Locate the cell with the specified text and output its (X, Y) center coordinate. 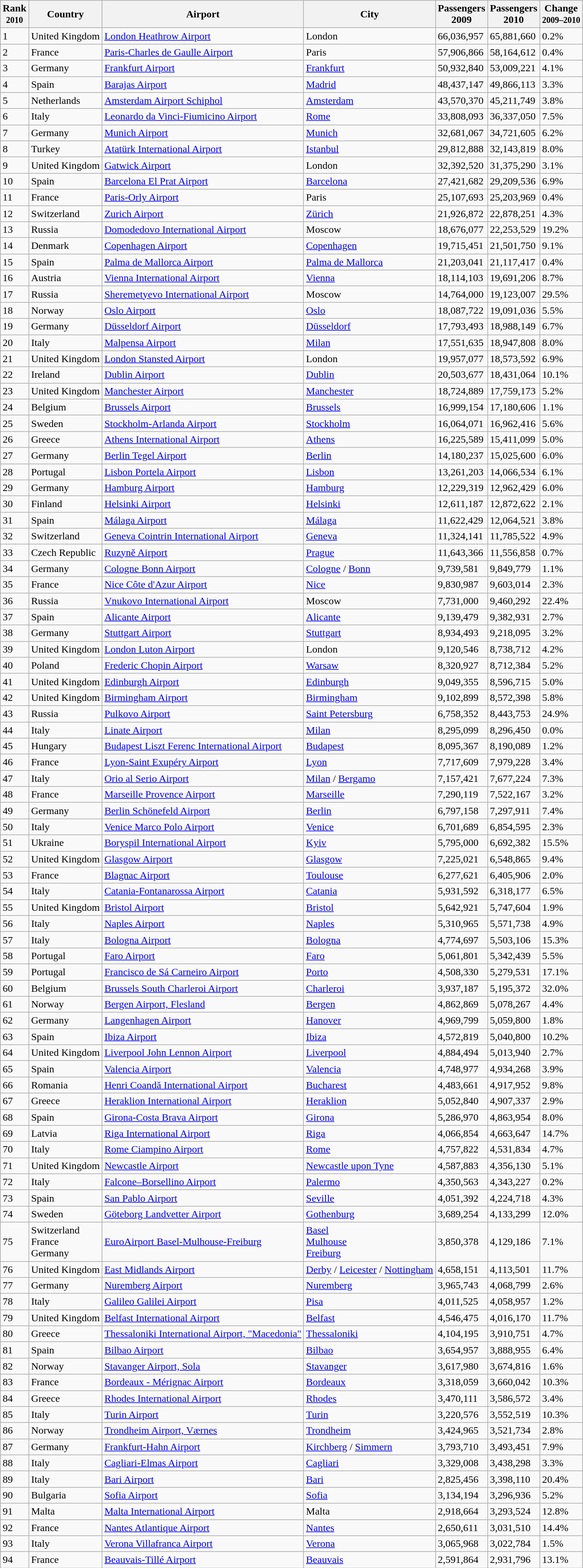
Gatwick Airport (203, 165)
37 (14, 617)
9,120,546 (462, 649)
3,134,194 (462, 1495)
31,375,290 (514, 165)
16,962,416 (514, 423)
18,573,592 (514, 359)
Dublin Airport (203, 375)
72 (14, 1182)
Orio al Serio Airport (203, 778)
18,724,889 (462, 391)
Berlin Schönefeld Airport (203, 811)
23 (14, 391)
57 (14, 940)
Zürich (369, 213)
12,962,429 (514, 488)
6,692,382 (514, 843)
Henri Coandă International Airport (203, 1085)
6.1% (561, 472)
Cagliari-Elmas Airport (203, 1463)
Romania (65, 1085)
5,059,800 (514, 1021)
4,129,186 (514, 1242)
Valencia (369, 1069)
3,888,955 (514, 1350)
62 (14, 1021)
8,934,493 (462, 633)
79 (14, 1318)
43,570,370 (462, 100)
49 (14, 811)
Munich Airport (203, 133)
6 (14, 117)
Turkey (65, 149)
47 (14, 778)
Bari Airport (203, 1479)
50 (14, 827)
6.4% (561, 1350)
8.7% (561, 278)
8,712,384 (514, 665)
Sofia Airport (203, 1495)
7,677,224 (514, 778)
3,493,451 (514, 1447)
17,793,493 (462, 326)
Venice Marco Polo Airport (203, 827)
Airport (203, 14)
Toulouse (369, 875)
8 (14, 149)
London Stansted Airport (203, 359)
7,731,000 (462, 601)
4,748,977 (462, 1069)
31 (14, 520)
21,117,417 (514, 262)
Bari (369, 1479)
6,758,352 (462, 714)
5.1% (561, 1166)
9,849,779 (514, 569)
4,917,952 (514, 1085)
18,988,149 (514, 326)
58,164,612 (514, 52)
48 (14, 795)
11,556,858 (514, 552)
8,190,089 (514, 746)
6.7% (561, 326)
14,764,000 (462, 294)
3,552,519 (514, 1415)
3,660,042 (514, 1382)
Istanbul (369, 149)
City (369, 14)
4,546,475 (462, 1318)
Czech Republic (65, 552)
46 (14, 762)
Cologne / Bonn (369, 569)
32 (14, 536)
Lisbon (369, 472)
30 (14, 504)
18,947,808 (514, 343)
Manchester Airport (203, 391)
Passengers2010 (514, 14)
Naples (369, 924)
Newcastle Airport (203, 1166)
3.1% (561, 165)
Copenhagen Airport (203, 246)
Lyon-Saint Exupéry Airport (203, 762)
16,225,589 (462, 439)
11 (14, 197)
4,934,268 (514, 1069)
4,066,854 (462, 1133)
27,421,682 (462, 181)
86 (14, 1431)
4,068,799 (514, 1286)
8,443,753 (514, 714)
Belfast International Airport (203, 1318)
90 (14, 1495)
25,107,693 (462, 197)
Newcastle upon Tyne (369, 1166)
50,932,840 (462, 68)
58 (14, 956)
4,884,494 (462, 1053)
Ukraine (65, 843)
Rome Ciampino Airport (203, 1149)
Riga (369, 1133)
Liverpool (369, 1053)
25,203,969 (514, 197)
4,350,563 (462, 1182)
Netherlands (65, 100)
Domodedovo International Airport (203, 230)
5,310,965 (462, 924)
3,220,576 (462, 1415)
48,437,147 (462, 84)
Bordeaux (369, 1382)
7.5% (561, 117)
71 (14, 1166)
Finland (65, 504)
Ireland (65, 375)
East Midlands Airport (203, 1269)
5,642,921 (462, 907)
18,431,064 (514, 375)
12,229,319 (462, 488)
0.7% (561, 552)
13,261,203 (462, 472)
9.1% (561, 246)
Francisco de Sá Carneiro Airport (203, 972)
Málaga Airport (203, 520)
5,040,800 (514, 1037)
8,738,712 (514, 649)
55 (14, 907)
Nice Côte d'Azur Airport (203, 585)
Thessaloniki International Airport, "Macedonia" (203, 1334)
Ibiza (369, 1037)
Nice (369, 585)
4,862,869 (462, 1004)
4,051,392 (462, 1198)
Heraklion International Airport (203, 1101)
2,650,611 (462, 1528)
6,405,906 (514, 875)
Heraklion (369, 1101)
Zurich Airport (203, 213)
Edinburgh (369, 681)
7.3% (561, 778)
19.2% (561, 230)
12.0% (561, 1214)
3,438,298 (514, 1463)
94 (14, 1560)
Berlin Tegel Airport (203, 455)
76 (14, 1269)
18 (14, 310)
42 (14, 698)
Rhodes (369, 1398)
Saint Petersburg (369, 714)
Verona Villafranca Airport (203, 1544)
Munich (369, 133)
75 (14, 1242)
Girona-Costa Brava Airport (203, 1117)
2.1% (561, 504)
Belfast (369, 1318)
20 (14, 343)
56 (14, 924)
5,286,970 (462, 1117)
Blagnac Airport (203, 875)
89 (14, 1479)
85 (14, 1415)
93 (14, 1544)
12,611,187 (462, 504)
5,503,106 (514, 940)
67 (14, 1101)
2.6% (561, 1286)
10.1% (561, 375)
Catania-Fontanarossa Airport (203, 891)
Seville (369, 1198)
13.1% (561, 1560)
87 (14, 1447)
6,277,621 (462, 875)
Amsterdam Airport Schiphol (203, 100)
16 (14, 278)
7,225,021 (462, 859)
Prague (369, 552)
68 (14, 1117)
17,759,173 (514, 391)
41 (14, 681)
57,906,866 (462, 52)
15,411,099 (514, 439)
Leonardo da Vinci-Fiumicino Airport (203, 117)
Barajas Airport (203, 84)
3,910,751 (514, 1334)
Málaga (369, 520)
6,854,595 (514, 827)
2,918,664 (462, 1511)
Turin Airport (203, 1415)
3,296,936 (514, 1495)
3,937,187 (462, 988)
39 (14, 649)
7,290,119 (462, 795)
3.9% (561, 1069)
5,078,267 (514, 1004)
Hungary (65, 746)
19,091,036 (514, 310)
36,337,050 (514, 117)
Alicante Airport (203, 617)
9 (14, 165)
Stockholm (369, 423)
11,643,366 (462, 552)
65 (14, 1069)
Barcelona El Prat Airport (203, 181)
7,979,228 (514, 762)
4.4% (561, 1004)
52 (14, 859)
Nantes Atlantique Airport (203, 1528)
7.4% (561, 811)
40 (14, 665)
Paris-Charles de Gaulle Airport (203, 52)
2.9% (561, 1101)
Manchester (369, 391)
3,521,734 (514, 1431)
6,318,177 (514, 891)
8,596,715 (514, 681)
9.8% (561, 1085)
Poland (65, 665)
73 (14, 1198)
Basel Mulhouse Freiburg (369, 1242)
21 (14, 359)
29,209,536 (514, 181)
3 (14, 68)
8,572,398 (514, 698)
32,392,520 (462, 165)
12,064,521 (514, 520)
4,663,647 (514, 1133)
53,009,221 (514, 68)
Athens International Airport (203, 439)
32.0% (561, 988)
Vienna (369, 278)
4,757,822 (462, 1149)
Country (65, 14)
4.1% (561, 68)
8,320,927 (462, 665)
29.5% (561, 294)
4,113,501 (514, 1269)
3,065,968 (462, 1544)
Palma de Mallorca Airport (203, 262)
84 (14, 1398)
4,531,834 (514, 1149)
6.2% (561, 133)
Rhodes International Airport (203, 1398)
4,907,337 (514, 1101)
3,586,572 (514, 1398)
Girona (369, 1117)
Thessaloniki (369, 1334)
9,382,931 (514, 617)
45 (14, 746)
83 (14, 1382)
4,343,227 (514, 1182)
Dublin (369, 375)
9,102,899 (462, 698)
4,104,195 (462, 1334)
Falcone–Borsellino Airport (203, 1182)
13 (14, 230)
Faro Airport (203, 956)
Pisa (369, 1302)
Bergen (369, 1004)
14,180,237 (462, 455)
4,969,799 (462, 1021)
28 (14, 472)
64 (14, 1053)
Geneva (369, 536)
16,064,071 (462, 423)
Stavanger (369, 1366)
Hamburg (369, 488)
15 (14, 262)
12,872,622 (514, 504)
5 (14, 100)
49,866,113 (514, 84)
Cagliari (369, 1463)
Alicante (369, 617)
18,676,077 (462, 230)
Brussels South Charleroi Airport (203, 988)
Atatürk International Airport (203, 149)
34 (14, 569)
Malta International Airport (203, 1511)
1.9% (561, 907)
Nantes (369, 1528)
65,881,660 (514, 36)
4,658,151 (462, 1269)
Pulkovo Airport (203, 714)
Venice (369, 827)
66 (14, 1085)
22,253,529 (514, 230)
45,211,749 (514, 100)
16,999,154 (462, 407)
9.4% (561, 859)
26 (14, 439)
Cologne Bonn Airport (203, 569)
Glasgow (369, 859)
Geneva Cointrin International Airport (203, 536)
Budapest Liszt Ferenc International Airport (203, 746)
Boryspil International Airport (203, 843)
9,830,987 (462, 585)
3,689,254 (462, 1214)
80 (14, 1334)
21,501,750 (514, 246)
3,470,111 (462, 1398)
Porto (369, 972)
19,957,077 (462, 359)
19,123,007 (514, 294)
Gothenburg (369, 1214)
15.3% (561, 940)
5,342,439 (514, 956)
4,133,299 (514, 1214)
3,329,008 (462, 1463)
4 (14, 84)
24.9% (561, 714)
Budapest (369, 746)
Copenhagen (369, 246)
7,522,167 (514, 795)
21,926,872 (462, 213)
4,016,170 (514, 1318)
6.5% (561, 891)
Bucharest (369, 1085)
Brussels Airport (203, 407)
Stockholm-Arlanda Airport (203, 423)
0.0% (561, 730)
Denmark (65, 246)
London Luton Airport (203, 649)
32,681,067 (462, 133)
Derby / Leicester / Nottingham (369, 1269)
4,572,819 (462, 1037)
Göteborg Landvetter Airport (203, 1214)
7.9% (561, 1447)
9,603,014 (514, 585)
7 (14, 133)
Bilbao (369, 1350)
3,965,743 (462, 1286)
15.5% (561, 843)
4,011,525 (462, 1302)
18,114,103 (462, 278)
11,622,429 (462, 520)
19 (14, 326)
Stuttgart Airport (203, 633)
Lisbon Portela Airport (203, 472)
5,931,592 (462, 891)
Oslo (369, 310)
Galileo Galilei Airport (203, 1302)
36 (14, 601)
Vienna International Airport (203, 278)
Madrid (369, 84)
88 (14, 1463)
7,297,911 (514, 811)
9,218,095 (514, 633)
9,460,292 (514, 601)
11,785,522 (514, 536)
Nuremberg Airport (203, 1286)
Birmingham (369, 698)
44 (14, 730)
Edinburgh Airport (203, 681)
15,025,600 (514, 455)
Frederic Chopin Airport (203, 665)
4,863,954 (514, 1117)
Frankfurt Airport (203, 68)
29 (14, 488)
5,279,531 (514, 972)
Bristol Airport (203, 907)
Helsinki (369, 504)
Vnukovo International Airport (203, 601)
3,850,378 (462, 1242)
92 (14, 1528)
5.6% (561, 423)
22,878,251 (514, 213)
Oslo Airport (203, 310)
4,774,697 (462, 940)
Trondheim Airport, Værnes (203, 1431)
12 (14, 213)
Nuremberg (369, 1286)
12.8% (561, 1511)
11,324,141 (462, 536)
Bilbao Airport (203, 1350)
Palma de Mallorca (369, 262)
60 (14, 988)
Sheremetyevo International Airport (203, 294)
19,715,451 (462, 246)
Düsseldorf (369, 326)
7.1% (561, 1242)
Amsterdam (369, 100)
1 (14, 36)
Faro (369, 956)
3,793,710 (462, 1447)
20,503,677 (462, 375)
17 (14, 294)
5,013,940 (514, 1053)
Frankfurt (369, 68)
3,674,816 (514, 1366)
Warsaw (369, 665)
Frankfurt-Hahn Airport (203, 1447)
Change2009–2010 (561, 14)
29,812,888 (462, 149)
32,143,819 (514, 149)
Austria (65, 278)
4,058,957 (514, 1302)
9,739,581 (462, 569)
Athens (369, 439)
4,356,130 (514, 1166)
10.2% (561, 1037)
Switzerland France Germany (65, 1242)
6,701,689 (462, 827)
Helsinki Airport (203, 504)
5,795,000 (462, 843)
Palermo (369, 1182)
Linate Airport (203, 730)
81 (14, 1350)
Birmingham Airport (203, 698)
3,398,110 (514, 1479)
Glasgow Airport (203, 859)
4,483,661 (462, 1085)
2,591,864 (462, 1560)
5,571,738 (514, 924)
San Pablo Airport (203, 1198)
35 (14, 585)
21,203,041 (462, 262)
3,022,784 (514, 1544)
Milan / Bergamo (369, 778)
5,195,372 (514, 988)
Latvia (65, 1133)
17,551,635 (462, 343)
38 (14, 633)
Turin (369, 1415)
2,825,456 (462, 1479)
1.6% (561, 1366)
69 (14, 1133)
59 (14, 972)
Beauvais (369, 1560)
5,747,604 (514, 907)
Stavanger Airport, Sola (203, 1366)
4,224,718 (514, 1198)
Paris-Orly Airport (203, 197)
14.7% (561, 1133)
7,717,609 (462, 762)
Bordeaux - Mérignac Airport (203, 1382)
Bologna (369, 940)
Malpensa Airport (203, 343)
77 (14, 1286)
Trondheim (369, 1431)
82 (14, 1366)
Lyon (369, 762)
London Heathrow Airport (203, 36)
7,157,421 (462, 778)
Marseille Provence Airport (203, 795)
Ibiza Airport (203, 1037)
Catania (369, 891)
27 (14, 455)
54 (14, 891)
70 (14, 1149)
2 (14, 52)
22 (14, 375)
Brussels (369, 407)
Naples Airport (203, 924)
14,066,534 (514, 472)
25 (14, 423)
19,691,206 (514, 278)
74 (14, 1214)
3,031,510 (514, 1528)
8,095,367 (462, 746)
Passengers2009 (462, 14)
8,295,099 (462, 730)
34,721,605 (514, 133)
1.5% (561, 1544)
Liverpool John Lennon Airport (203, 1053)
Bologna Airport (203, 940)
5.8% (561, 698)
63 (14, 1037)
14 (14, 246)
2.8% (561, 1431)
3,318,059 (462, 1382)
4,587,883 (462, 1166)
1.8% (561, 1021)
Sofia (369, 1495)
20.4% (561, 1479)
Marseille (369, 795)
2,931,796 (514, 1560)
24 (14, 407)
33 (14, 552)
3,654,957 (462, 1350)
4,508,330 (462, 972)
5,052,840 (462, 1101)
EuroAirport Basel-Mulhouse-Freiburg (203, 1242)
Riga International Airport (203, 1133)
4.2% (561, 649)
9,139,479 (462, 617)
Hamburg Airport (203, 488)
Beauvais-Tillé Airport (203, 1560)
53 (14, 875)
Charleroi (369, 988)
78 (14, 1302)
2.0% (561, 875)
22.4% (561, 601)
14.4% (561, 1528)
18,087,722 (462, 310)
6,797,158 (462, 811)
6,548,865 (514, 859)
17.1% (561, 972)
33,808,093 (462, 117)
Verona (369, 1544)
Barcelona (369, 181)
Düsseldorf Airport (203, 326)
66,036,957 (462, 36)
Kyiv (369, 843)
Bulgaria (65, 1495)
Bristol (369, 907)
5,061,801 (462, 956)
Hanover (369, 1021)
43 (14, 714)
61 (14, 1004)
Langenhagen Airport (203, 1021)
10 (14, 181)
Valencia Airport (203, 1069)
3,617,980 (462, 1366)
Rank2010 (14, 14)
Bergen Airport, Flesland (203, 1004)
Ruzyně Airport (203, 552)
3,293,524 (514, 1511)
51 (14, 843)
91 (14, 1511)
Kirchberg / Simmern (369, 1447)
17,180,606 (514, 407)
Stuttgart (369, 633)
9,049,355 (462, 681)
8,296,450 (514, 730)
3,424,965 (462, 1431)
